From the cell containing the given text, extract its center point as (X, Y) coordinate. 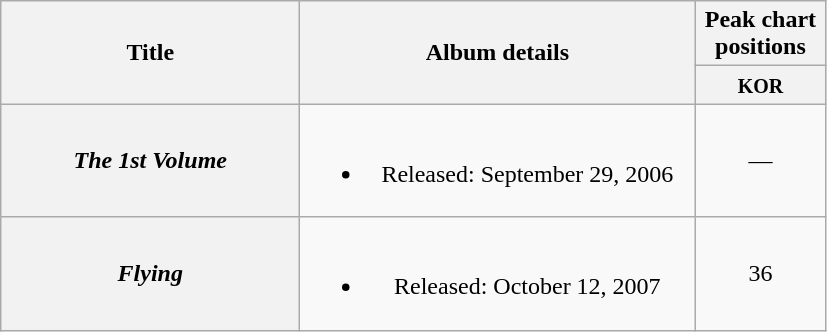
Album details (498, 52)
Title (150, 52)
Flying (150, 274)
36 (760, 274)
KOR (760, 85)
Released: September 29, 2006 (498, 160)
Released: October 12, 2007 (498, 274)
Peak chart positions (760, 34)
— (760, 160)
The 1st Volume (150, 160)
